Determine the (X, Y) coordinate at the center of the cell enclosing the given text.  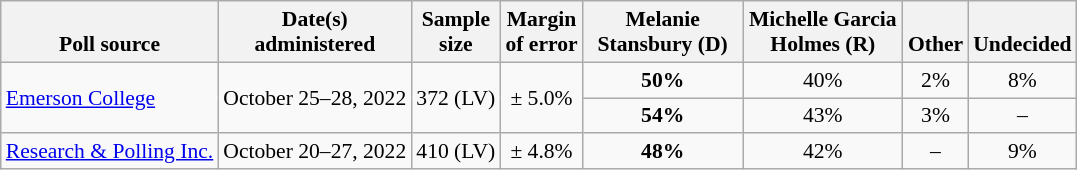
8% (1022, 80)
2% (936, 80)
Marginof error (541, 32)
Emerson College (110, 98)
3% (936, 116)
50% (663, 80)
± 5.0% (541, 98)
43% (823, 116)
October 25–28, 2022 (314, 98)
Research & Polling Inc. (110, 152)
Samplesize (456, 32)
Michelle GarciaHolmes (R) (823, 32)
Other (936, 32)
Date(s)administered (314, 32)
Poll source (110, 32)
48% (663, 152)
42% (823, 152)
± 4.8% (541, 152)
Undecided (1022, 32)
54% (663, 116)
40% (823, 80)
9% (1022, 152)
410 (LV) (456, 152)
372 (LV) (456, 98)
October 20–27, 2022 (314, 152)
MelanieStansbury (D) (663, 32)
